Find where the given text appears and provide that cell's center as [X, Y] coordinate. 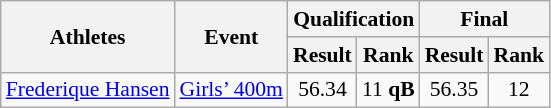
56.35 [454, 90]
Frederique Hansen [88, 90]
12 [520, 90]
Girls’ 400m [232, 90]
Athletes [88, 36]
11 qB [388, 90]
56.34 [322, 90]
Event [232, 36]
Qualification [354, 19]
Final [484, 19]
